Detect which cell encompasses the target text, then output its (x, y) center coordinate. 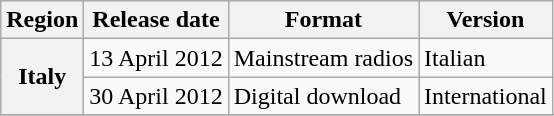
Release date (156, 20)
Digital download (323, 96)
Format (323, 20)
Italian (486, 58)
International (486, 96)
Italy (42, 77)
30 April 2012 (156, 96)
Version (486, 20)
Region (42, 20)
13 April 2012 (156, 58)
Mainstream radios (323, 58)
